Locate the cell with the specified text and output its (X, Y) center coordinate. 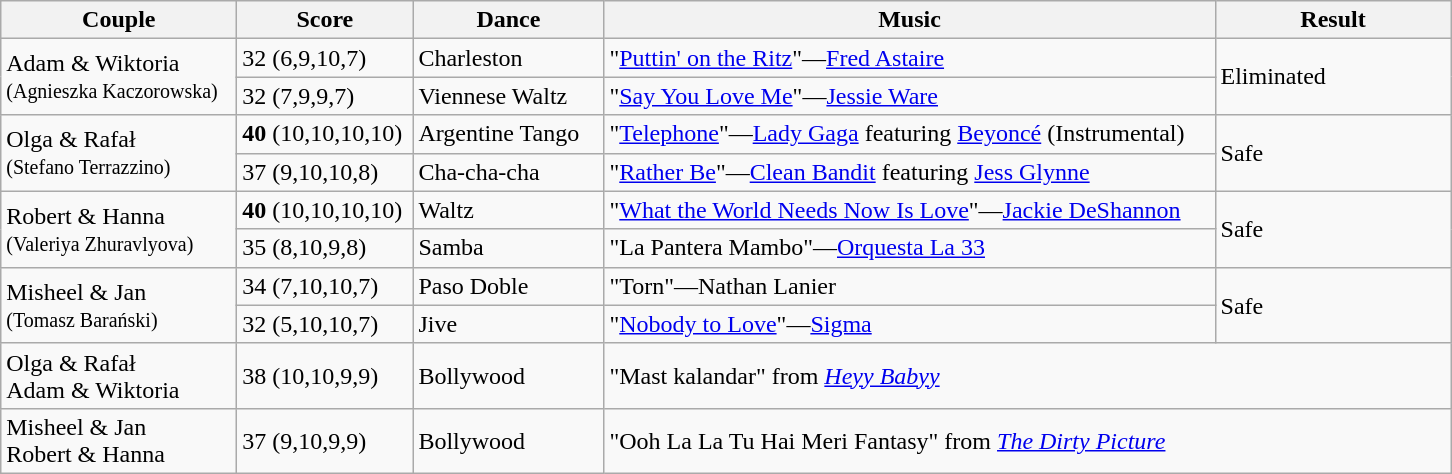
Couple (119, 20)
34 (7,10,10,7) (325, 286)
Misheel & Jan(Tomasz Barański) (119, 305)
Score (325, 20)
Music (910, 20)
Cha-cha-cha (508, 172)
"Nobody to Love"—Sigma (910, 324)
Dance (508, 20)
"Telephone"—Lady Gaga featuring Beyoncé (Instrumental) (910, 134)
Viennese Waltz (508, 96)
Olga & RafałAdam & Wiktoria (119, 376)
Charleston (508, 58)
Jive (508, 324)
"La Pantera Mambo"—Orquesta La 33 (910, 248)
Paso Doble (508, 286)
37 (9,10,10,8) (325, 172)
"Torn"—Nathan Lanier (910, 286)
35 (8,10,9,8) (325, 248)
"Ooh La La Tu Hai Meri Fantasy" from The Dirty Picture (1028, 440)
32 (7,9,9,7) (325, 96)
"Puttin' on the Ritz"—Fred Astaire (910, 58)
"What the World Needs Now Is Love"—Jackie DeShannon (910, 210)
32 (6,9,10,7) (325, 58)
Samba (508, 248)
"Say You Love Me"—Jessie Ware (910, 96)
"Mast kalandar" from Heyy Babyy (1028, 376)
Olga & Rafał(Stefano Terrazzino) (119, 153)
Robert & Hanna(Valeriya Zhuravlyova) (119, 229)
37 (9,10,9,9) (325, 440)
Result (1333, 20)
38 (10,10,9,9) (325, 376)
Argentine Tango (508, 134)
Waltz (508, 210)
Misheel & JanRobert & Hanna (119, 440)
"Rather Be"—Clean Bandit featuring Jess Glynne (910, 172)
32 (5,10,10,7) (325, 324)
Eliminated (1333, 77)
Adam & Wiktoria(Agnieszka Kaczorowska) (119, 77)
